Return the (x, y) coordinate for the center point of the cell that contains the specified text.  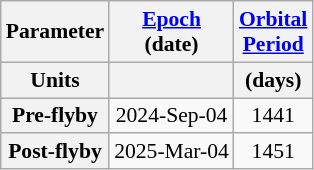
OrbitalPeriod (273, 32)
2024-Sep-04 (172, 116)
Epoch(date) (172, 32)
1451 (273, 152)
Parameter (55, 32)
Post-flyby (55, 152)
Pre-flyby (55, 116)
Units (55, 80)
(days) (273, 80)
2025-Mar-04 (172, 152)
1441 (273, 116)
